Search for the cell housing the specified text and yield its (X, Y) center coordinate. 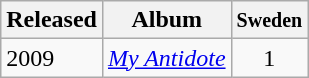
2009 (52, 58)
1 (270, 58)
My Antidote (166, 58)
Released (52, 20)
Album (166, 20)
Sweden (270, 20)
